Output the [x, y] coordinate of the center of the cell containing the given text.  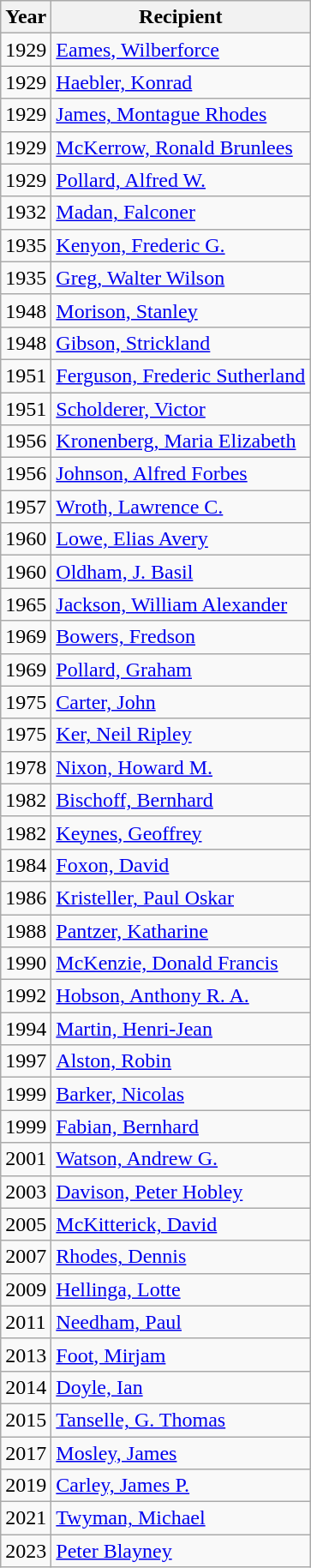
Johnson, Alfred Forbes [181, 474]
1994 [26, 1029]
Greg, Walter Wilson [181, 278]
Pollard, Graham [181, 670]
1997 [26, 1061]
Fabian, Bernhard [181, 1126]
2014 [26, 1387]
Needham, Paul [181, 1322]
Watson, Andrew G. [181, 1159]
2005 [26, 1224]
2011 [26, 1322]
2001 [26, 1159]
1965 [26, 604]
1957 [26, 507]
Bischoff, Bernhard [181, 800]
Keynes, Geoffrey [181, 832]
Kristeller, Paul Oskar [181, 898]
McKerrow, Ronald Brunlees [181, 147]
Year [26, 17]
Doyle, Ian [181, 1387]
Barker, Nicolas [181, 1094]
Recipient [181, 17]
McKitterick, David [181, 1224]
Nixon, Howard M. [181, 767]
2019 [26, 1486]
Tanselle, G. Thomas [181, 1420]
1984 [26, 865]
2007 [26, 1257]
Carter, John [181, 702]
1988 [26, 930]
1986 [26, 898]
Scholderer, Victor [181, 409]
1992 [26, 996]
Foot, Mirjam [181, 1355]
Hobson, Anthony R. A. [181, 996]
Kronenberg, Maria Elizabeth [181, 442]
Martin, Henri-Jean [181, 1029]
Davison, Peter Hobley [181, 1192]
Madan, Falconer [181, 213]
Ker, Neil Ripley [181, 735]
2023 [26, 1551]
McKenzie, Donald Francis [181, 964]
1932 [26, 213]
Eames, Wilberforce [181, 50]
Carley, James P. [181, 1486]
Morison, Stanley [181, 310]
1990 [26, 964]
Peter Blayney [181, 1551]
Oldham, J. Basil [181, 572]
Mosley, James [181, 1453]
Bowers, Fredson [181, 637]
2003 [26, 1192]
2021 [26, 1518]
2009 [26, 1289]
Jackson, William Alexander [181, 604]
2013 [26, 1355]
Wroth, Lawrence C. [181, 507]
Ferguson, Frederic Sutherland [181, 375]
Lowe, Elias Avery [181, 539]
James, Montague Rhodes [181, 115]
Hellinga, Lotte [181, 1289]
1978 [26, 767]
2017 [26, 1453]
Pantzer, Katharine [181, 930]
Pollard, Alfred W. [181, 180]
Kenyon, Frederic G. [181, 245]
Alston, Robin [181, 1061]
Foxon, David [181, 865]
Gibson, Strickland [181, 343]
Rhodes, Dennis [181, 1257]
Twyman, Michael [181, 1518]
2015 [26, 1420]
Haebler, Konrad [181, 82]
